Find where the given text appears and provide that cell's center as [x, y] coordinate. 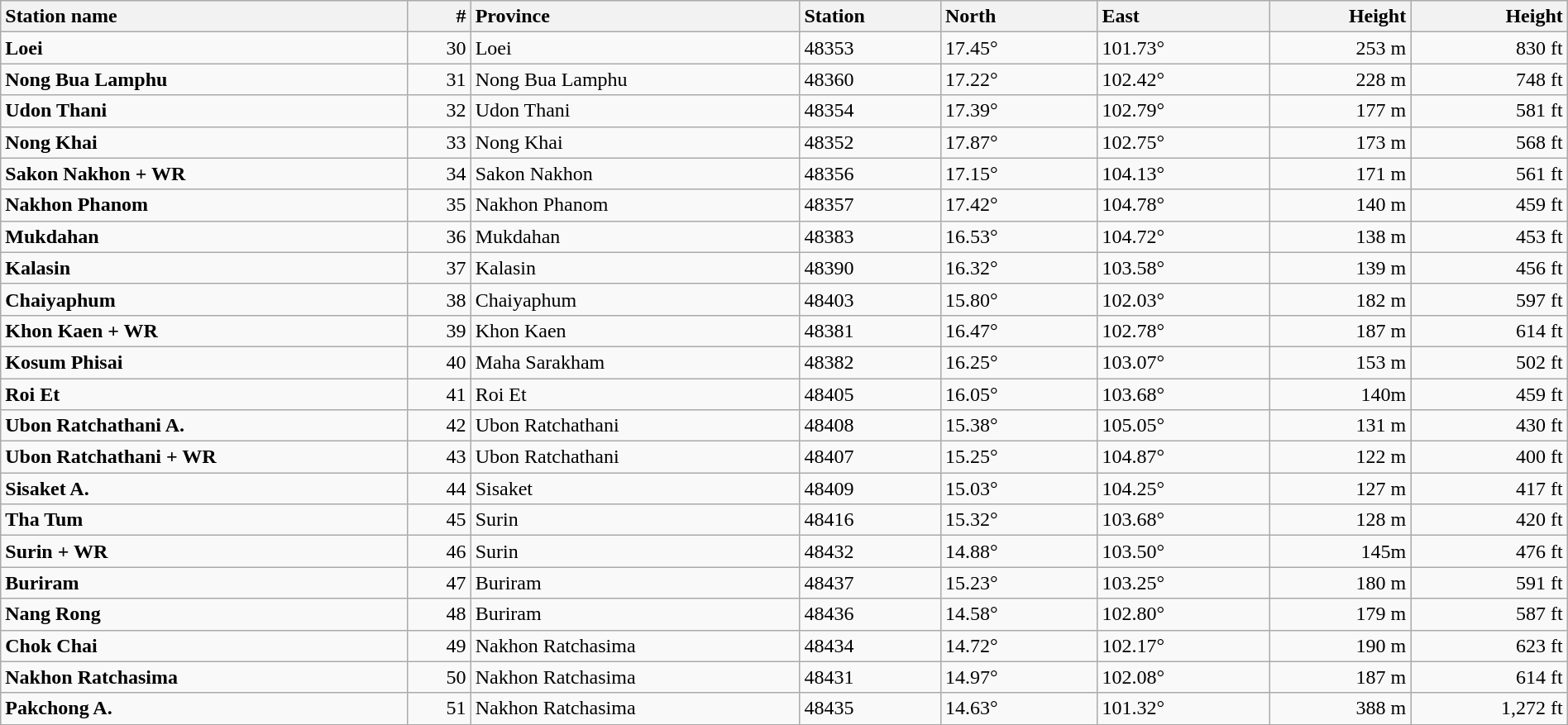
102.79° [1183, 111]
104.72° [1183, 236]
228 m [1340, 79]
48381 [870, 331]
102.75° [1183, 142]
35 [439, 205]
430 ft [1489, 426]
48390 [870, 268]
48356 [870, 174]
Pakchong A. [205, 708]
502 ft [1489, 362]
138 m [1340, 236]
103.25° [1183, 583]
14.88° [1019, 551]
48437 [870, 583]
140 m [1340, 205]
14.72° [1019, 646]
48352 [870, 142]
36 [439, 236]
16.47° [1019, 331]
102.80° [1183, 614]
122 m [1340, 457]
105.05° [1183, 426]
48434 [870, 646]
15.23° [1019, 583]
476 ft [1489, 551]
182 m [1340, 299]
561 ft [1489, 174]
388 m [1340, 708]
14.63° [1019, 708]
17.15° [1019, 174]
48357 [870, 205]
Ubon Ratchathani A. [205, 426]
16.53° [1019, 236]
33 [439, 142]
Province [635, 17]
15.80° [1019, 299]
48 [439, 614]
Sakon Nakhon [635, 174]
128 m [1340, 520]
51 [439, 708]
48436 [870, 614]
568 ft [1489, 142]
Maha Sarakham [635, 362]
34 [439, 174]
43 [439, 457]
190 m [1340, 646]
16.32° [1019, 268]
16.05° [1019, 394]
180 m [1340, 583]
104.13° [1183, 174]
591 ft [1489, 583]
597 ft [1489, 299]
48431 [870, 677]
830 ft [1489, 48]
31 [439, 79]
# [439, 17]
101.73° [1183, 48]
153 m [1340, 362]
48435 [870, 708]
453 ft [1489, 236]
171 m [1340, 174]
16.25° [1019, 362]
Sisaket A. [205, 489]
48353 [870, 48]
102.78° [1183, 331]
Tha Tum [205, 520]
102.03° [1183, 299]
104.25° [1183, 489]
30 [439, 48]
Khon Kaen [635, 331]
North [1019, 17]
Station [870, 17]
Nang Rong [205, 614]
173 m [1340, 142]
417 ft [1489, 489]
39 [439, 331]
48408 [870, 426]
37 [439, 268]
14.58° [1019, 614]
48382 [870, 362]
102.17° [1183, 646]
40 [439, 362]
38 [439, 299]
400 ft [1489, 457]
48432 [870, 551]
48383 [870, 236]
17.45° [1019, 48]
48405 [870, 394]
46 [439, 551]
179 m [1340, 614]
587 ft [1489, 614]
48416 [870, 520]
Sisaket [635, 489]
Surin + WR [205, 551]
Khon Kaen + WR [205, 331]
103.58° [1183, 268]
103.50° [1183, 551]
Station name [205, 17]
103.07° [1183, 362]
East [1183, 17]
32 [439, 111]
15.32° [1019, 520]
131 m [1340, 426]
41 [439, 394]
581 ft [1489, 111]
Sakon Nakhon + WR [205, 174]
17.87° [1019, 142]
140m [1340, 394]
253 m [1340, 48]
15.03° [1019, 489]
48409 [870, 489]
17.42° [1019, 205]
104.78° [1183, 205]
Kosum Phisai [205, 362]
101.32° [1183, 708]
50 [439, 677]
623 ft [1489, 646]
139 m [1340, 268]
15.25° [1019, 457]
42 [439, 426]
177 m [1340, 111]
127 m [1340, 489]
456 ft [1489, 268]
47 [439, 583]
102.42° [1183, 79]
Ubon Ratchathani + WR [205, 457]
Chok Chai [205, 646]
15.38° [1019, 426]
48403 [870, 299]
48360 [870, 79]
748 ft [1489, 79]
48354 [870, 111]
145m [1340, 551]
17.39° [1019, 111]
104.87° [1183, 457]
1,272 ft [1489, 708]
14.97° [1019, 677]
44 [439, 489]
102.08° [1183, 677]
48407 [870, 457]
45 [439, 520]
49 [439, 646]
17.22° [1019, 79]
420 ft [1489, 520]
